Detect which cell encompasses the target text, then output its (x, y) center coordinate. 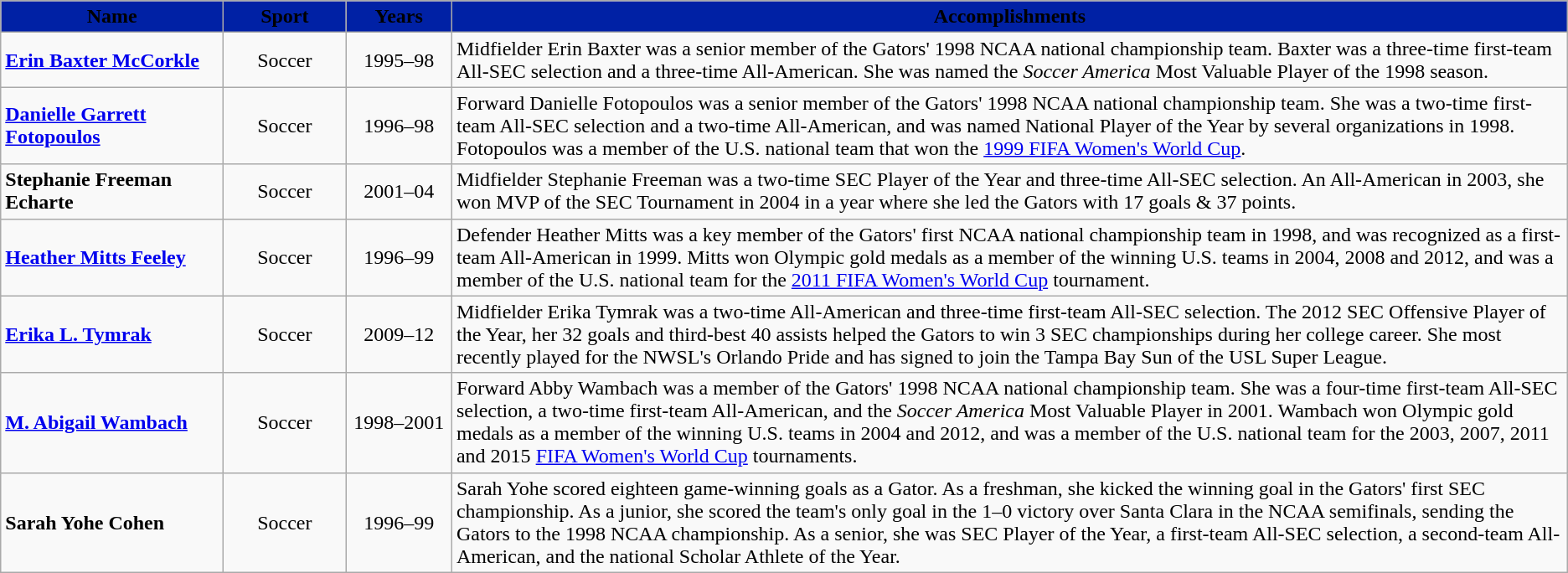
2001–04 (399, 191)
1995–98 (399, 60)
Sport (285, 17)
Danielle Garrett Fotopoulos (112, 126)
Heather Mitts Feeley (112, 257)
Sarah Yohe Cohen (112, 523)
Erika L. Tymrak (112, 334)
Stephanie Freeman Echarte (112, 191)
Years (399, 17)
Name (112, 17)
Accomplishments (1009, 17)
M. Abigail Wambach (112, 422)
1998–2001 (399, 422)
Erin Baxter McCorkle (112, 60)
1996–98 (399, 126)
2009–12 (399, 334)
